Locate the cell with the specified text and output its [X, Y] center coordinate. 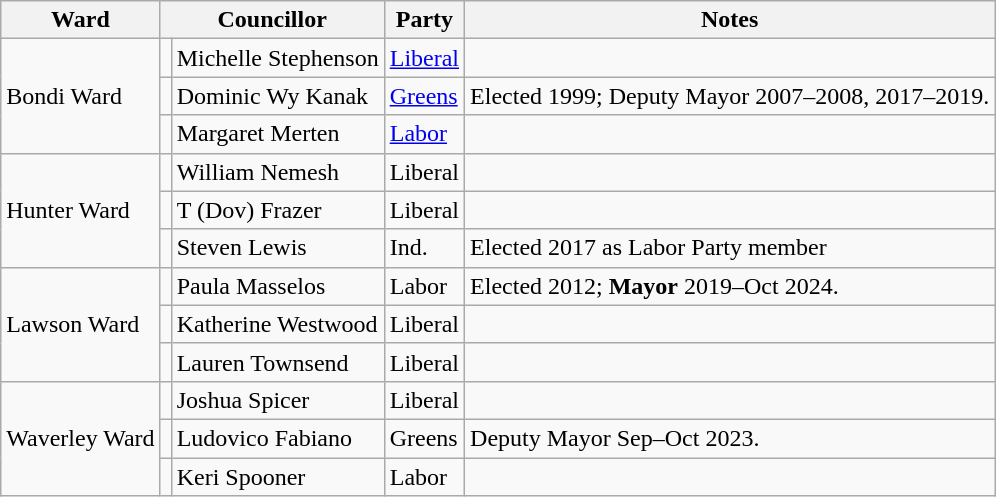
Joshua Spicer [278, 400]
Paula Masselos [278, 286]
Elected 2012; Mayor 2019–Oct 2024. [730, 286]
Keri Spooner [278, 477]
Ward [80, 20]
Katherine Westwood [278, 324]
Margaret Merten [278, 134]
Dominic Wy Kanak [278, 96]
Councillor [272, 20]
Lawson Ward [80, 324]
Bondi Ward [80, 96]
Elected 2017 as Labor Party member [730, 248]
Lauren Townsend [278, 362]
Elected 1999; Deputy Mayor 2007–2008, 2017–2019. [730, 96]
Ind. [424, 248]
Party [424, 20]
Michelle Stephenson [278, 58]
Steven Lewis [278, 248]
Waverley Ward [80, 438]
Deputy Mayor Sep–Oct 2023. [730, 438]
William Nemesh [278, 172]
Hunter Ward [80, 210]
Notes [730, 20]
T (Dov) Frazer [278, 210]
Ludovico Fabiano [278, 438]
